For the text-containing cell, return its midpoint in [x, y] coordinate format. 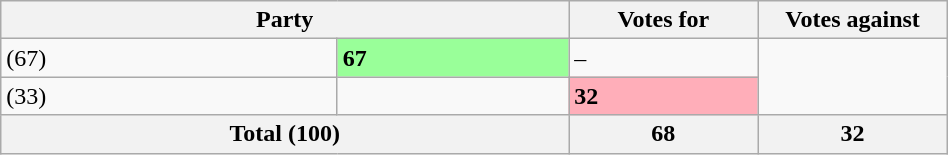
68 [664, 134]
Party [285, 20]
Votes for [664, 20]
Total (100) [285, 134]
Votes against [852, 20]
67 [452, 58]
– [664, 58]
(33) [170, 96]
(67) [170, 58]
